Detect which cell encompasses the target text, then output its (X, Y) center coordinate. 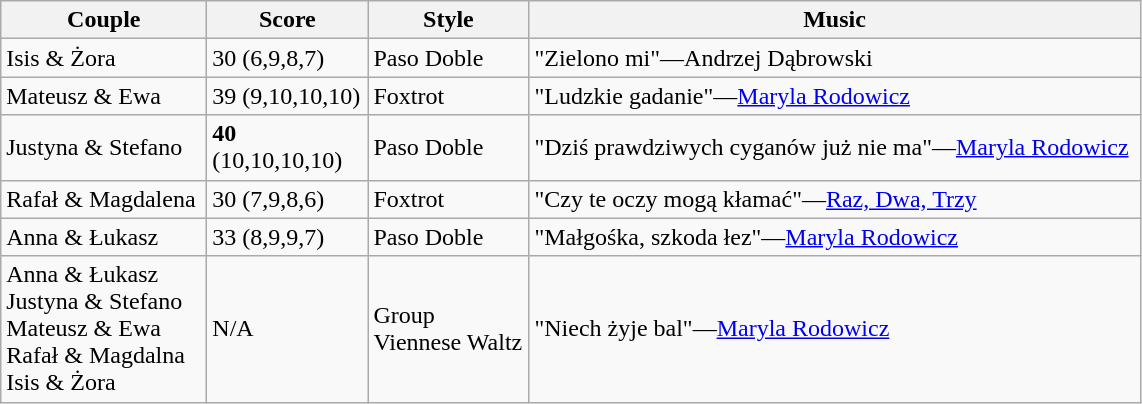
40 (10,10,10,10) (288, 148)
Style (448, 20)
"Czy te oczy mogą kłamać"—Raz, Dwa, Trzy (834, 199)
Music (834, 20)
"Zielono mi"—Andrzej Dąbrowski (834, 58)
Anna & Łukasz (104, 237)
Isis & Żora (104, 58)
33 (8,9,9,7) (288, 237)
N/A (288, 329)
Group Viennese Waltz (448, 329)
Score (288, 20)
Couple (104, 20)
"Małgośka, szkoda łez"—Maryla Rodowicz (834, 237)
39 (9,10,10,10) (288, 96)
"Niech żyje bal"—Maryla Rodowicz (834, 329)
Justyna & Stefano (104, 148)
30 (7,9,8,6) (288, 199)
"Dziś prawdziwych cyganów już nie ma"—Maryla Rodowicz (834, 148)
Mateusz & Ewa (104, 96)
30 (6,9,8,7) (288, 58)
"Ludzkie gadanie"—Maryla Rodowicz (834, 96)
Anna & Łukasz Justyna & Stefano Mateusz & Ewa Rafał & Magdalna Isis & Żora (104, 329)
Rafał & Magdalena (104, 199)
